Identify which cell holds the provided text, then report its (x, y) central coordinate. 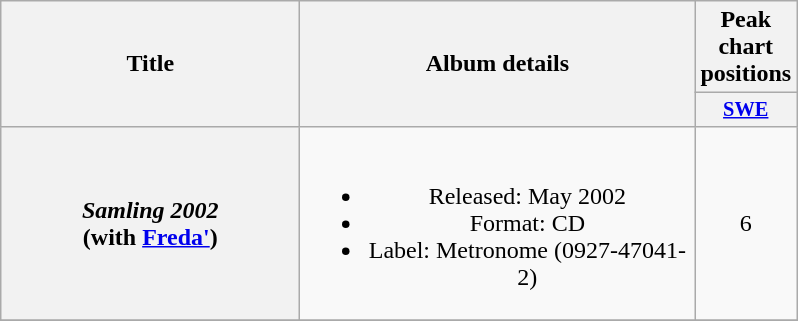
Album details (498, 64)
SWE (746, 110)
Peak chartpositions (746, 47)
Released: May 2002Format: CDLabel: Metronome (0927-47041-2) (498, 223)
6 (746, 223)
Title (150, 64)
Samling 2002 (with Freda') (150, 223)
